Return (X, Y) of the center of cell containing provided text 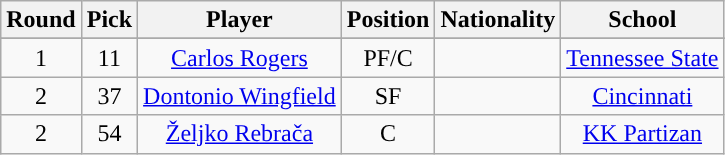
1 (41, 58)
Dontonio Wingfield (240, 96)
11 (109, 58)
PF/C (388, 58)
Željko Rebrača (240, 134)
Player (240, 20)
Round (41, 20)
C (388, 134)
Pick (109, 20)
Tennessee State (642, 58)
School (642, 20)
37 (109, 96)
Position (388, 20)
54 (109, 134)
Nationality (498, 20)
Carlos Rogers (240, 58)
Cincinnati (642, 96)
SF (388, 96)
KK Partizan (642, 134)
